Capture the cell that displays the provided text and extract its (X, Y) central coordinate. 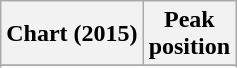
Chart (2015) (72, 34)
Peakposition (189, 34)
